Scan for the cell matching the given text and deliver its [x, y] coordinate at center. 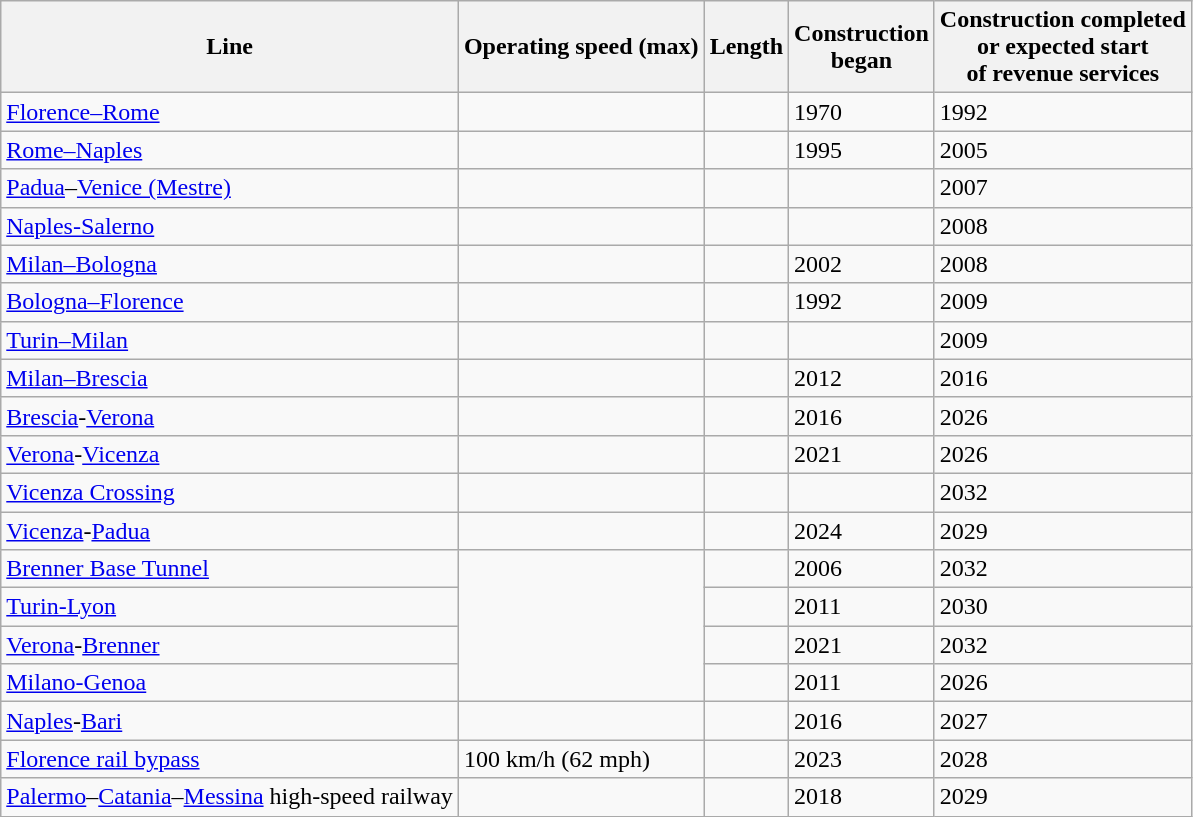
2027 [1062, 721]
Padua–Venice (Mestre) [230, 188]
2024 [862, 531]
Naples-Bari [230, 721]
Verona-Brenner [230, 645]
Line [230, 47]
Length [746, 47]
Turin-Lyon [230, 607]
2018 [862, 797]
Constructionbegan [862, 47]
Florence rail bypass [230, 759]
2012 [862, 378]
1995 [862, 150]
Vicenza-Padua [230, 531]
2030 [1062, 607]
Florence–Rome [230, 112]
2006 [862, 569]
2028 [1062, 759]
2005 [1062, 150]
Milan–Bologna [230, 264]
Construction completedor expected startof revenue services [1062, 47]
2007 [1062, 188]
2002 [862, 264]
Brescia-Verona [230, 416]
Bologna–Florence [230, 302]
100 km/h (62 mph) [581, 759]
Vicenza Crossing [230, 492]
Milano-Genoa [230, 683]
Verona-Vicenza [230, 454]
Milan–Brescia [230, 378]
1970 [862, 112]
Turin–Milan [230, 340]
Palermo–Catania–Messina high-speed railway [230, 797]
Naples-Salerno [230, 226]
2023 [862, 759]
Operating speed (max) [581, 47]
Rome–Naples [230, 150]
Brenner Base Tunnel [230, 569]
